Provide the (x, y) coordinate of the cell's center where the given text is located.  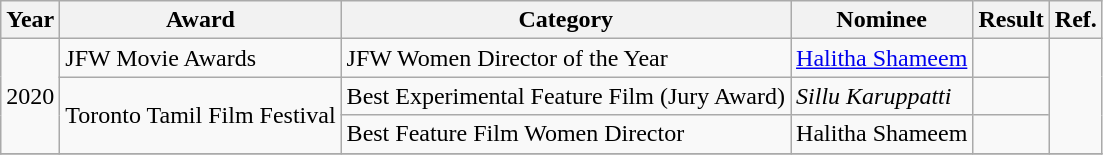
JFW Movie Awards (200, 58)
Year (30, 20)
Best Experimental Feature Film (Jury Award) (566, 96)
Toronto Tamil Film Festival (200, 115)
JFW Women Director of the Year (566, 58)
Ref. (1076, 20)
Result (1011, 20)
Category (566, 20)
2020 (30, 96)
Sillu Karuppatti (882, 96)
Nominee (882, 20)
Award (200, 20)
Best Feature Film Women Director (566, 134)
